From the cell containing the given text, extract its center point as [x, y] coordinate. 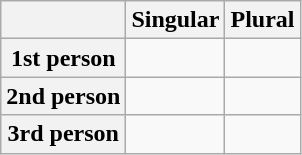
Plural [262, 20]
3rd person [64, 134]
Singular [176, 20]
1st person [64, 58]
2nd person [64, 96]
